Determine the (X, Y) coordinate at the center of the cell enclosing the given text.  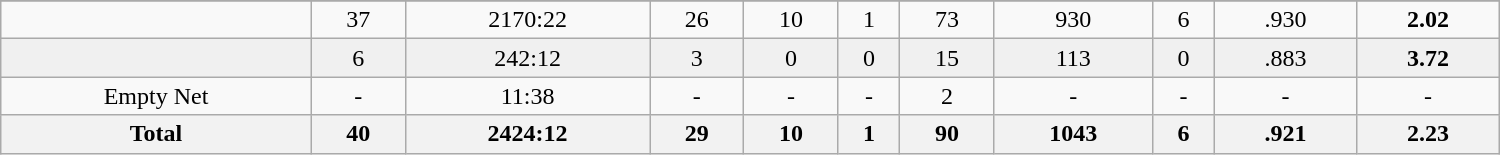
73 (947, 20)
40 (358, 134)
.921 (1285, 134)
2 (947, 96)
3 (697, 58)
2.23 (1428, 134)
2170:22 (527, 20)
.930 (1285, 20)
29 (697, 134)
1043 (1074, 134)
2.02 (1428, 20)
Empty Net (156, 96)
37 (358, 20)
Total (156, 134)
242:12 (527, 58)
15 (947, 58)
.883 (1285, 58)
3.72 (1428, 58)
11:38 (527, 96)
26 (697, 20)
90 (947, 134)
930 (1074, 20)
113 (1074, 58)
2424:12 (527, 134)
